Return (x, y) of the center of cell containing provided text 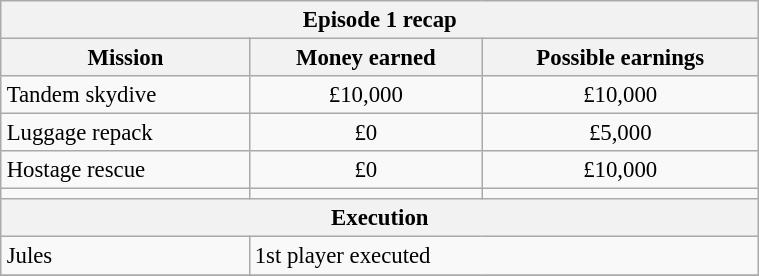
Jules (125, 256)
Luggage repack (125, 133)
Mission (125, 57)
Execution (380, 218)
Hostage rescue (125, 170)
Possible earnings (620, 57)
Tandem skydive (125, 95)
1st player executed (504, 256)
£5,000 (620, 133)
Money earned (366, 57)
Episode 1 recap (380, 20)
